Provide the (x, y) coordinate of the cell's center where the given text is located.  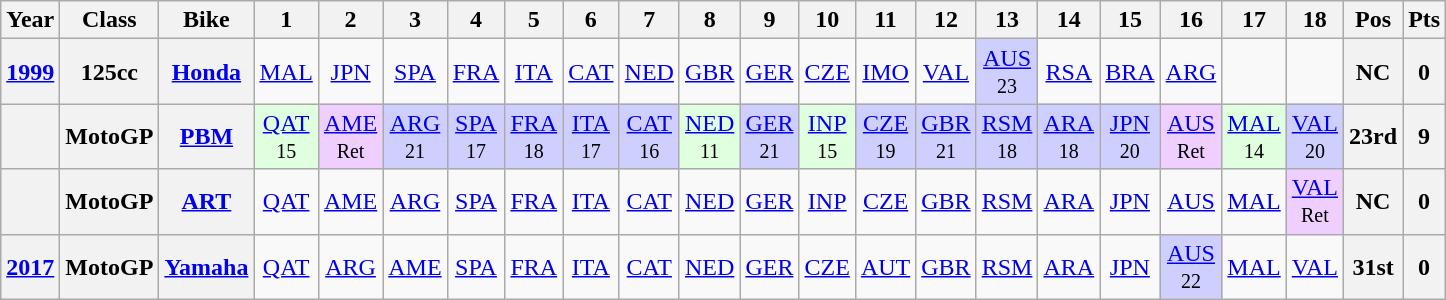
2017 (30, 266)
ARG21 (415, 136)
8 (709, 20)
7 (649, 20)
23rd (1374, 136)
17 (1254, 20)
JPN20 (1130, 136)
INP15 (827, 136)
3 (415, 20)
Bike (206, 20)
RSM18 (1007, 136)
12 (946, 20)
MAL14 (1254, 136)
Pos (1374, 20)
15 (1130, 20)
Class (110, 20)
14 (1069, 20)
2 (350, 20)
11 (885, 20)
AUSRet (1191, 136)
18 (1314, 20)
1999 (30, 72)
ARA18 (1069, 136)
Pts (1424, 20)
4 (476, 20)
AUS (1191, 202)
BRA (1130, 72)
Honda (206, 72)
Year (30, 20)
FRA18 (534, 136)
6 (591, 20)
125cc (110, 72)
RSA (1069, 72)
IMO (885, 72)
Yamaha (206, 266)
PBM (206, 136)
16 (1191, 20)
AMERet (350, 136)
INP (827, 202)
CZE19 (885, 136)
NED11 (709, 136)
5 (534, 20)
ITA17 (591, 136)
GER21 (770, 136)
QAT15 (286, 136)
AUT (885, 266)
AUS22 (1191, 266)
13 (1007, 20)
10 (827, 20)
1 (286, 20)
AUS23 (1007, 72)
CAT16 (649, 136)
GBR21 (946, 136)
VALRet (1314, 202)
VAL20 (1314, 136)
31st (1374, 266)
SPA17 (476, 136)
ART (206, 202)
